Capture the cell that displays the provided text and extract its [x, y] central coordinate. 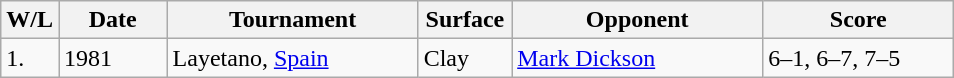
Layetano, Spain [292, 58]
6–1, 6–7, 7–5 [858, 58]
Surface [465, 20]
Clay [465, 58]
Tournament [292, 20]
W/L [30, 20]
Score [858, 20]
Mark Dickson [638, 58]
Opponent [638, 20]
1981 [112, 58]
Date [112, 20]
1. [30, 58]
